Find where the given text appears and provide that cell's center as [x, y] coordinate. 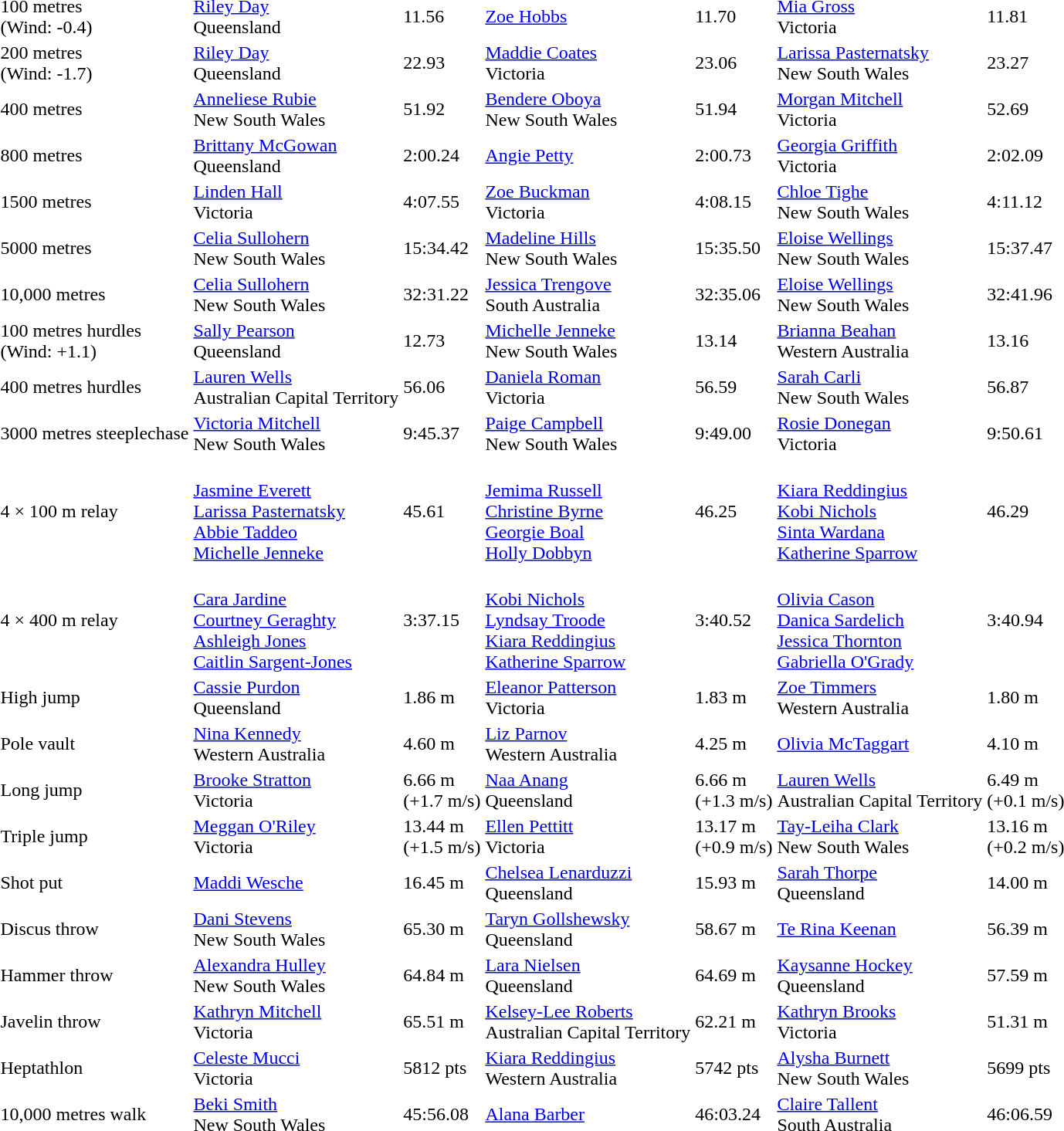
Olivia CasonDanica SardelichJessica ThorntonGabriella O'Grady [880, 620]
32:31.22 [442, 295]
Taryn GollshewskyQueensland [588, 930]
Michelle JennekeNew South Wales [588, 341]
4.25 m [734, 744]
1.86 m [442, 698]
15:35.50 [734, 249]
Dani StevensNew South Wales [296, 930]
Kathryn MitchellVictoria [296, 1022]
Bendere OboyaNew South Wales [588, 110]
32:35.06 [734, 295]
64.84 m [442, 976]
Liz ParnovWestern Australia [588, 744]
Kathryn BrooksVictoria [880, 1022]
Maddi Wesche [296, 883]
Eleanor PattersonVictoria [588, 698]
Alexandra HulleyNew South Wales [296, 976]
45.61 [442, 511]
3:40.52 [734, 620]
Cara JardineCourtney GeraghtyAshleigh JonesCaitlin Sargent-Jones [296, 620]
Sarah CarliNew South Wales [880, 388]
Angie Petty [588, 156]
13.44 m (+1.5 m/s) [442, 837]
5742 pts [734, 1068]
13.17 m (+0.9 m/s) [734, 837]
Anneliese RubieNew South Wales [296, 110]
Nina KennedyWestern Australia [296, 744]
65.30 m [442, 930]
3:37.15 [442, 620]
Tay-Leiha ClarkNew South Wales [880, 837]
Larissa PasternatskyNew South Wales [880, 63]
9:49.00 [734, 434]
Rosie DoneganVictoria [880, 434]
Meggan O'RileyVictoria [296, 837]
Jemima RussellChristine ByrneGeorgie BoalHolly Dobbyn [588, 511]
56.06 [442, 388]
Kelsey-Lee RobertsAustralian Capital Territory [588, 1022]
Celeste MucciVictoria [296, 1068]
9:45.37 [442, 434]
5812 pts [442, 1068]
Lara NielsenQueensland [588, 976]
Chloe TigheNew South Wales [880, 202]
56.59 [734, 388]
15.93 m [734, 883]
Jessica TrengoveSouth Australia [588, 295]
65.51 m [442, 1022]
Olivia McTaggart [880, 744]
Sarah ThorpeQueensland [880, 883]
13.14 [734, 341]
2:00.24 [442, 156]
16.45 m [442, 883]
Madeline HillsNew South Wales [588, 249]
Naa AnangQueensland [588, 791]
23.06 [734, 63]
Maddie CoatesVictoria [588, 63]
4.60 m [442, 744]
6.66 m (+1.7 m/s) [442, 791]
46.25 [734, 511]
Sally PearsonQueensland [296, 341]
Jasmine EverettLarissa PasternatskyAbbie TaddeoMichelle Jenneke [296, 511]
4:07.55 [442, 202]
Kiara ReddingiusWestern Australia [588, 1068]
Chelsea LenarduzziQueensland [588, 883]
6.66 m (+1.3 m/s) [734, 791]
Brittany McGowanQueensland [296, 156]
2:00.73 [734, 156]
Linden HallVictoria [296, 202]
Brianna BeahanWestern Australia [880, 341]
51.94 [734, 110]
62.21 m [734, 1022]
Alysha BurnettNew South Wales [880, 1068]
64.69 m [734, 976]
Ellen PettittVictoria [588, 837]
15:34.42 [442, 249]
Kaysanne HockeyQueensland [880, 976]
Paige CampbellNew South Wales [588, 434]
1.83 m [734, 698]
58.67 m [734, 930]
12.73 [442, 341]
Morgan MitchellVictoria [880, 110]
Daniela RomanVictoria [588, 388]
Zoe TimmersWestern Australia [880, 698]
Victoria MitchellNew South Wales [296, 434]
Georgia GriffithVictoria [880, 156]
Zoe BuckmanVictoria [588, 202]
Cassie PurdonQueensland [296, 698]
51.92 [442, 110]
Te Rina Keenan [880, 930]
Kobi NicholsLyndsay TroodeKiara ReddingiusKatherine Sparrow [588, 620]
4:08.15 [734, 202]
Brooke StrattonVictoria [296, 791]
22.93 [442, 63]
Kiara ReddingiusKobi NicholsSinta WardanaKatherine Sparrow [880, 511]
Riley DayQueensland [296, 63]
